Output the [x, y] coordinate of the center of the cell containing the given text.  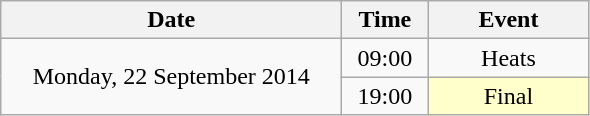
19:00 [385, 96]
09:00 [385, 58]
Time [385, 20]
Date [172, 20]
Event [508, 20]
Heats [508, 58]
Monday, 22 September 2014 [172, 77]
Final [508, 96]
